Return the [x, y] coordinate for the center point of the cell that contains the specified text.  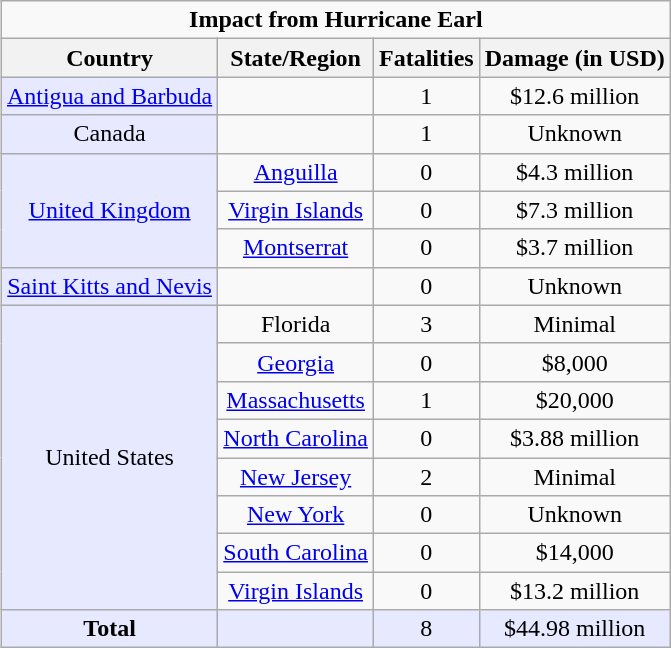
Florida [296, 324]
Damage (in USD) [574, 58]
$4.3 million [574, 172]
3 [426, 324]
Country [109, 58]
Georgia [296, 362]
United Kingdom [109, 210]
$8,000 [574, 362]
$12.6 million [574, 96]
Massachusetts [296, 400]
$13.2 million [574, 591]
United States [109, 457]
Canada [109, 134]
$3.7 million [574, 248]
$44.98 million [574, 629]
Impact from Hurricane Earl [336, 20]
8 [426, 629]
Fatalities [426, 58]
Total [109, 629]
$14,000 [574, 553]
$7.3 million [574, 210]
State/Region [296, 58]
Antigua and Barbuda [109, 96]
$20,000 [574, 400]
Anguilla [296, 172]
$3.88 million [574, 438]
2 [426, 477]
New Jersey [296, 477]
Montserrat [296, 248]
North Carolina [296, 438]
Saint Kitts and Nevis [109, 286]
South Carolina [296, 553]
New York [296, 515]
